Capture the cell that displays the provided text and extract its (X, Y) central coordinate. 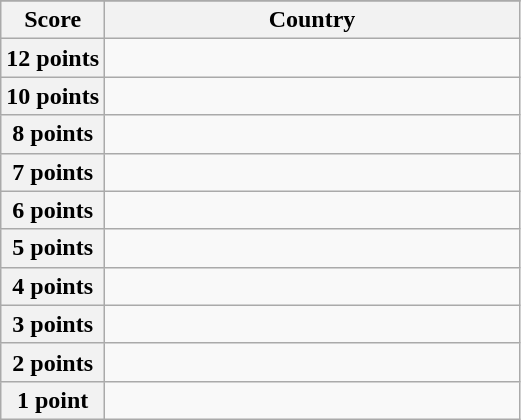
Score (53, 20)
5 points (53, 248)
7 points (53, 172)
Country (312, 20)
2 points (53, 362)
4 points (53, 286)
10 points (53, 96)
1 point (53, 400)
6 points (53, 210)
12 points (53, 58)
8 points (53, 134)
3 points (53, 324)
